From the cell containing the given text, extract its center point as [x, y] coordinate. 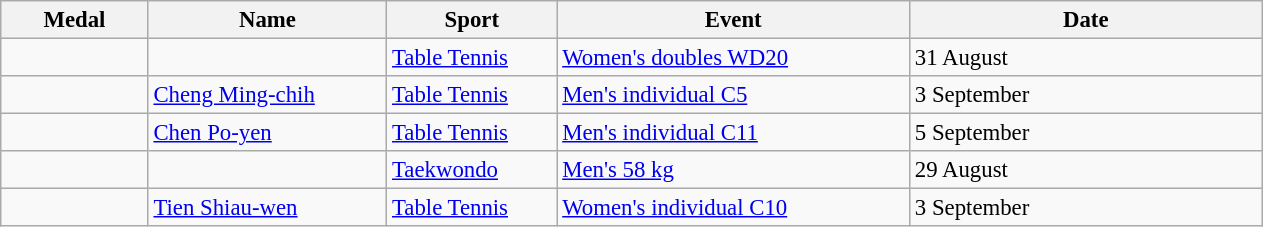
Date [1086, 20]
Men's individual C11 [734, 133]
Cheng Ming-chih [268, 95]
Men's individual C5 [734, 95]
Women's individual C10 [734, 208]
Tien Shiau-wen [268, 208]
29 August [1086, 170]
Men's 58 kg [734, 170]
Name [268, 20]
Medal [74, 20]
Taekwondo [472, 170]
Women's doubles WD20 [734, 58]
Chen Po-yen [268, 133]
Event [734, 20]
5 September [1086, 133]
31 August [1086, 58]
Sport [472, 20]
